Return the (x, y) coordinate for the center point of the cell that contains the specified text.  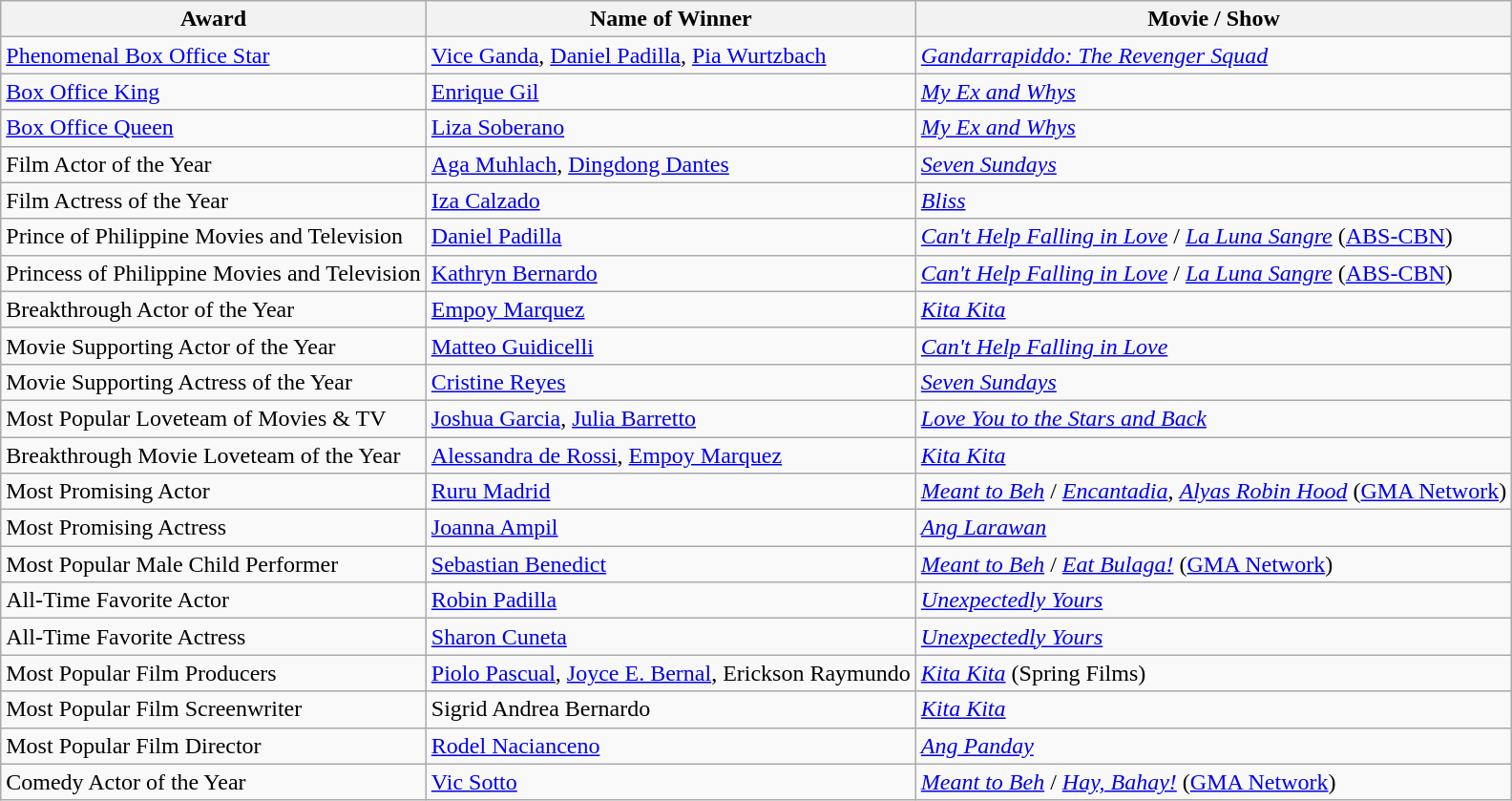
Ruru Madrid (670, 492)
Kita Kita (Spring Films) (1213, 673)
Sharon Cuneta (670, 637)
Ang Larawan (1213, 528)
Liza Soberano (670, 128)
Breakthrough Actor of the Year (214, 309)
Kathryn Bernardo (670, 273)
Movie / Show (1213, 19)
Piolo Pascual, Joyce E. Bernal, Erickson Raymundo (670, 673)
Film Actress of the Year (214, 200)
Movie Supporting Actress of the Year (214, 382)
Most Promising Actor (214, 492)
Empoy Marquez (670, 309)
Vic Sotto (670, 782)
Most Promising Actress (214, 528)
All-Time Favorite Actress (214, 637)
Comedy Actor of the Year (214, 782)
Princess of Philippine Movies and Television (214, 273)
Box Office Queen (214, 128)
Aga Muhlach, Dingdong Dantes (670, 164)
Enrique Gil (670, 92)
Vice Ganda, Daniel Padilla, Pia Wurtzbach (670, 55)
Name of Winner (670, 19)
Love You to the Stars and Back (1213, 418)
Meant to Beh / Encantadia, Alyas Robin Hood (GMA Network) (1213, 492)
Cristine Reyes (670, 382)
Alessandra de Rossi, Empoy Marquez (670, 455)
Most Popular Film Director (214, 746)
Breakthrough Movie Loveteam of the Year (214, 455)
Sebastian Benedict (670, 564)
Movie Supporting Actor of the Year (214, 346)
Award (214, 19)
Gandarrapiddo: The Revenger Squad (1213, 55)
Most Popular Film Screenwriter (214, 709)
Ang Panday (1213, 746)
Matteo Guidicelli (670, 346)
Meant to Beh / Eat Bulaga! (GMA Network) (1213, 564)
Can't Help Falling in Love (1213, 346)
Sigrid Andrea Bernardo (670, 709)
Joshua Garcia, Julia Barretto (670, 418)
Bliss (1213, 200)
Robin Padilla (670, 601)
Most Popular Male Child Performer (214, 564)
Phenomenal Box Office Star (214, 55)
All-Time Favorite Actor (214, 601)
Joanna Ampil (670, 528)
Film Actor of the Year (214, 164)
Most Popular Film Producers (214, 673)
Box Office King (214, 92)
Rodel Nacianceno (670, 746)
Prince of Philippine Movies and Television (214, 237)
Most Popular Loveteam of Movies & TV (214, 418)
Meant to Beh / Hay, Bahay! (GMA Network) (1213, 782)
Daniel Padilla (670, 237)
Iza Calzado (670, 200)
